Determine the (x, y) coordinate at the center of the cell enclosing the given text.  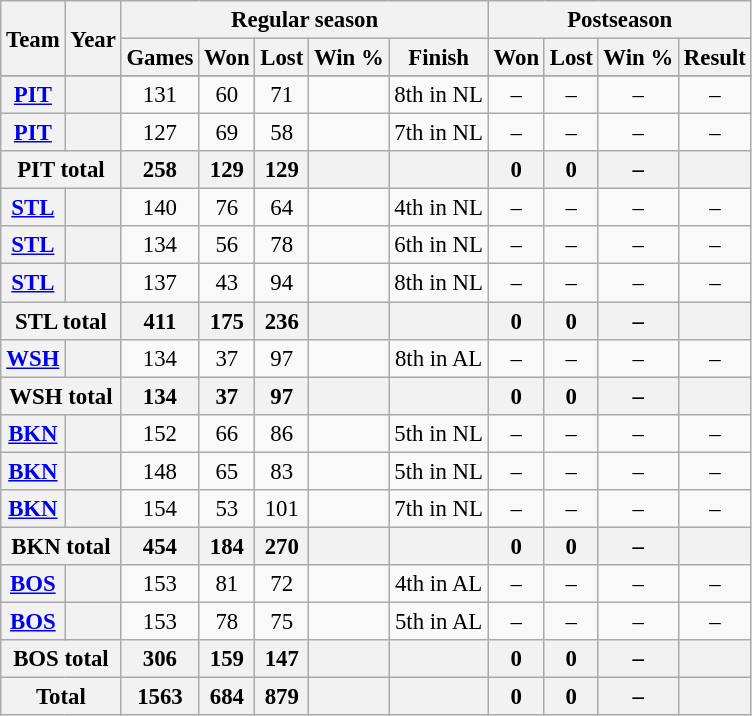
72 (282, 584)
684 (227, 697)
236 (282, 321)
76 (227, 208)
175 (227, 321)
148 (160, 471)
4th in AL (438, 584)
Team (33, 38)
83 (282, 471)
60 (227, 95)
WSH total (61, 396)
184 (227, 546)
Regular season (304, 20)
71 (282, 95)
131 (160, 95)
306 (160, 659)
BOS total (61, 659)
152 (160, 433)
154 (160, 509)
43 (227, 283)
127 (160, 133)
Postseason (620, 20)
STL total (61, 321)
5th in AL (438, 621)
1563 (160, 697)
PIT total (61, 170)
94 (282, 283)
454 (160, 546)
65 (227, 471)
Games (160, 58)
147 (282, 659)
66 (227, 433)
101 (282, 509)
75 (282, 621)
56 (227, 245)
Year (93, 38)
Total (61, 697)
411 (160, 321)
8th in AL (438, 358)
69 (227, 133)
879 (282, 697)
270 (282, 546)
86 (282, 433)
81 (227, 584)
64 (282, 208)
WSH (33, 358)
4th in NL (438, 208)
6th in NL (438, 245)
58 (282, 133)
159 (227, 659)
258 (160, 170)
137 (160, 283)
Finish (438, 58)
BKN total (61, 546)
53 (227, 509)
Result (716, 58)
140 (160, 208)
